Return the (x, y) coordinate for the center point of the cell that contains the specified text.  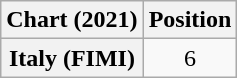
6 (190, 58)
Position (190, 20)
Chart (2021) (72, 20)
Italy (FIMI) (72, 58)
